Scan for the cell matching the given text and deliver its [x, y] coordinate at center. 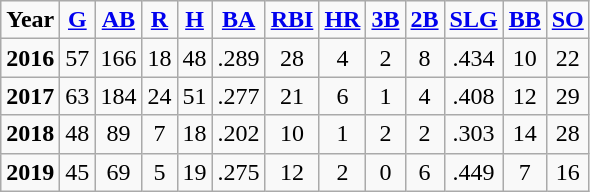
.275 [238, 172]
HR [342, 20]
14 [524, 134]
19 [194, 172]
5 [160, 172]
2019 [30, 172]
3B [386, 20]
24 [160, 96]
.408 [474, 96]
R [160, 20]
.303 [474, 134]
2018 [30, 134]
22 [568, 58]
57 [78, 58]
166 [118, 58]
45 [78, 172]
69 [118, 172]
Year [30, 20]
0 [386, 172]
.434 [474, 58]
SLG [474, 20]
.277 [238, 96]
AB [118, 20]
RBI [292, 20]
89 [118, 134]
G [78, 20]
BB [524, 20]
51 [194, 96]
2B [424, 20]
2017 [30, 96]
.449 [474, 172]
21 [292, 96]
.289 [238, 58]
BA [238, 20]
2016 [30, 58]
29 [568, 96]
.202 [238, 134]
8 [424, 58]
SO [568, 20]
16 [568, 172]
184 [118, 96]
H [194, 20]
63 [78, 96]
